Extract the (x, y) coordinate from the center of the cell holding the provided text.  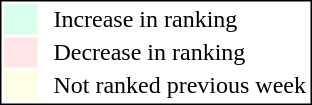
Decrease in ranking (180, 53)
Not ranked previous week (180, 85)
Increase in ranking (180, 19)
